Detect which cell encompasses the target text, then output its [X, Y] center coordinate. 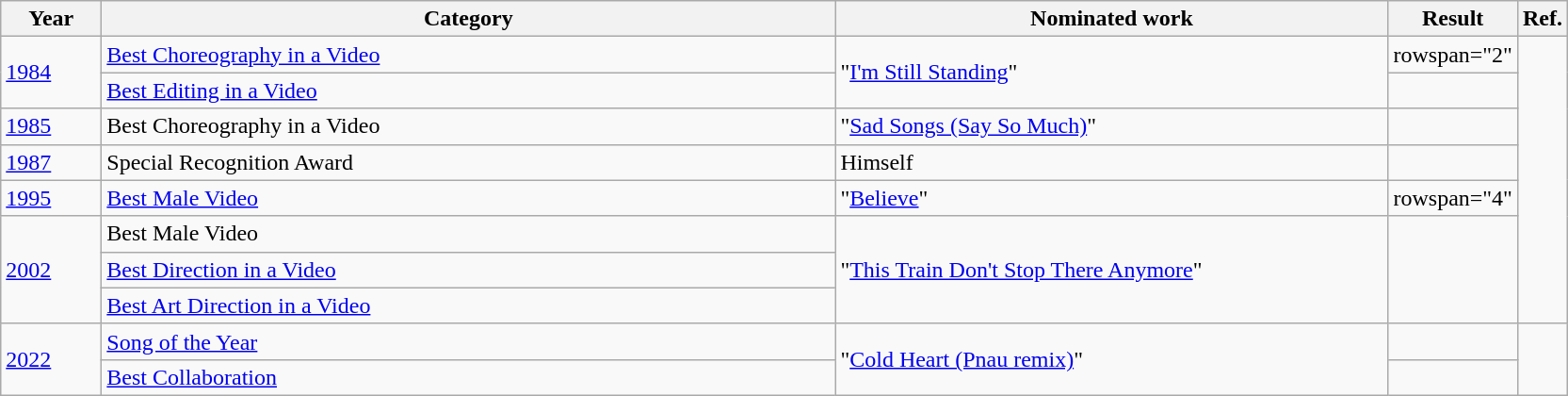
"Sad Songs (Say So Much)" [1111, 126]
Best Editing in a Video [469, 91]
Best Direction in a Video [469, 270]
Best Art Direction in a Video [469, 305]
rowspan="4" [1453, 198]
1985 [51, 126]
"Cold Heart (Pnau remix)" [1111, 359]
Category [469, 19]
"I'm Still Standing" [1111, 73]
Special Recognition Award [469, 162]
Result [1453, 19]
Nominated work [1111, 19]
rowspan="2" [1453, 55]
1995 [51, 198]
Best Collaboration [469, 377]
2022 [51, 359]
"This Train Don't Stop There Anymore" [1111, 270]
Song of the Year [469, 341]
Ref. [1543, 19]
1984 [51, 73]
Year [51, 19]
2002 [51, 270]
Himself [1111, 162]
"Believe" [1111, 198]
1987 [51, 162]
